Return the [x, y] coordinate for the center point of the cell that contains the specified text.  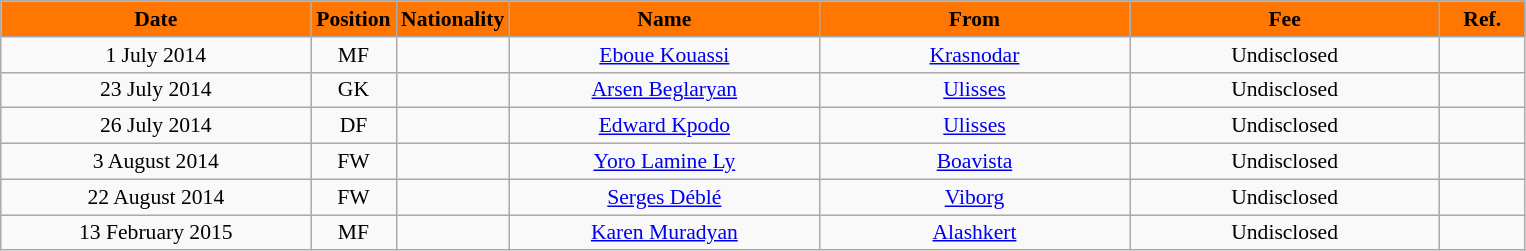
Arsen Beglaryan [664, 90]
Ref. [1482, 19]
Yoro Lamine Ly [664, 162]
Boavista [974, 162]
1 July 2014 [156, 55]
GK [354, 90]
Name [664, 19]
From [974, 19]
22 August 2014 [156, 197]
13 February 2015 [156, 233]
Alashkert [974, 233]
23 July 2014 [156, 90]
Viborg [974, 197]
DF [354, 126]
Nationality [452, 19]
Edward Kpodo [664, 126]
Eboue Kouassi [664, 55]
Position [354, 19]
Karen Muradyan [664, 233]
Krasnodar [974, 55]
3 August 2014 [156, 162]
26 July 2014 [156, 126]
Fee [1285, 19]
Serges Déblé [664, 197]
Date [156, 19]
